From the cell containing the given text, extract its center point as [x, y] coordinate. 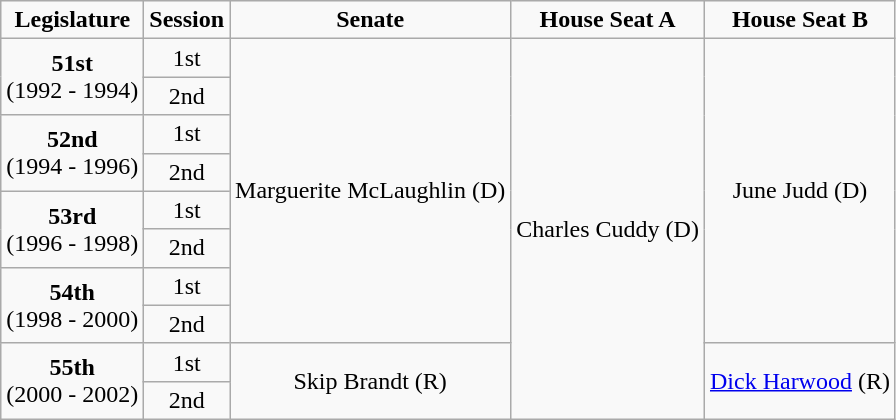
Charles Cuddy (D) [608, 230]
House Seat A [608, 20]
55th (2000 - 2002) [72, 381]
House Seat B [800, 20]
Session [187, 20]
Senate [370, 20]
Dick Harwood (R) [800, 381]
June Judd (D) [800, 191]
54th (1998 - 2000) [72, 305]
Legislature [72, 20]
53rd (1996 - 1998) [72, 229]
52nd (1994 - 1996) [72, 153]
51st (1992 - 1994) [72, 77]
Skip Brandt (R) [370, 381]
Marguerite McLaughlin (D) [370, 191]
